Detect which cell encompasses the target text, then output its [x, y] center coordinate. 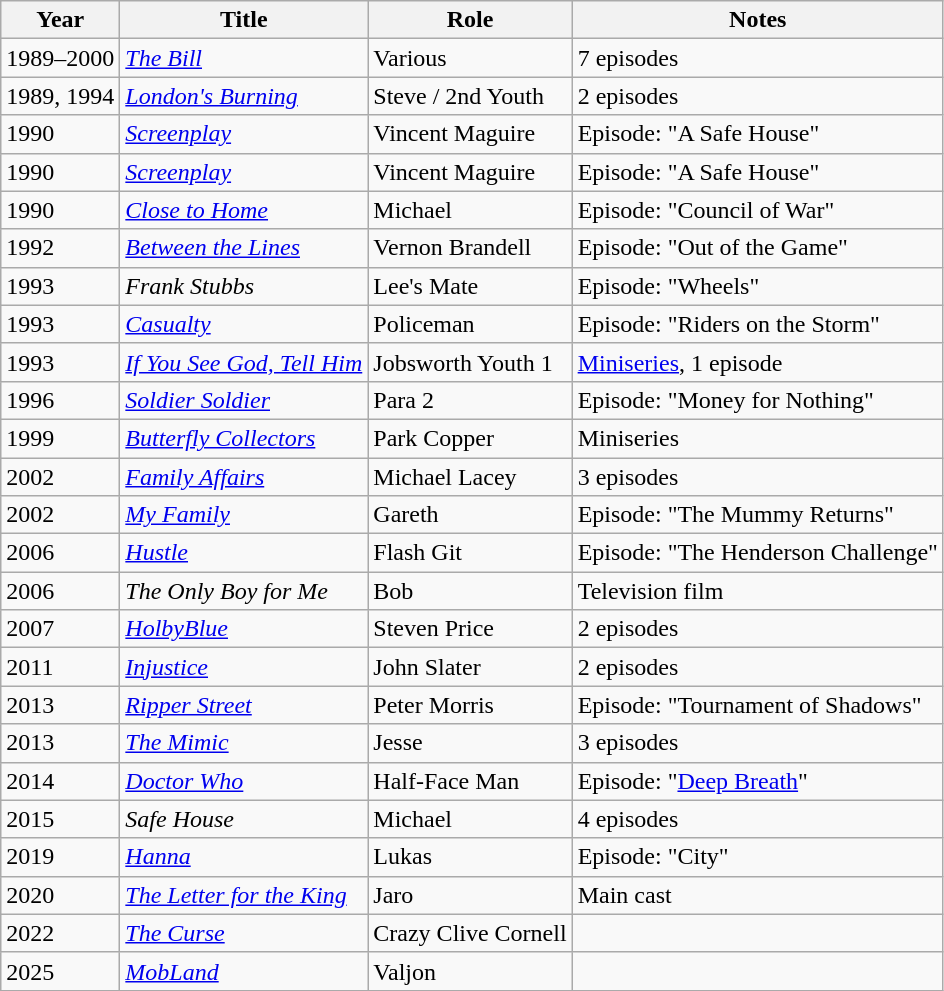
Para 2 [470, 400]
Main cast [758, 895]
Episode: "Money for Nothing" [758, 400]
Episode: "Riders on the Storm" [758, 324]
2011 [60, 667]
Episode: "The Mummy Returns" [758, 515]
2014 [60, 781]
John Slater [470, 667]
Michael Lacey [470, 477]
Miniseries [758, 438]
Frank Stubbs [244, 286]
Between the Lines [244, 248]
Television film [758, 591]
Various [470, 58]
Flash Git [470, 553]
2019 [60, 857]
The Mimic [244, 743]
Policeman [470, 324]
2007 [60, 629]
Steven Price [470, 629]
Notes [758, 20]
MobLand [244, 971]
HolbyBlue [244, 629]
Hustle [244, 553]
Role [470, 20]
Family Affairs [244, 477]
Peter Morris [470, 705]
If You See God, Tell Him [244, 362]
Jesse [470, 743]
Valjon [470, 971]
Injustice [244, 667]
The Curse [244, 933]
Butterfly Collectors [244, 438]
Lukas [470, 857]
Episode: "Out of the Game" [758, 248]
Jaro [470, 895]
Soldier Soldier [244, 400]
Doctor Who [244, 781]
1989–2000 [60, 58]
2022 [60, 933]
Hanna [244, 857]
Episode: "Tournament of Shadows" [758, 705]
Half-Face Man [470, 781]
Lee's Mate [470, 286]
London's Burning [244, 96]
Bob [470, 591]
7 episodes [758, 58]
Jobsworth Youth 1 [470, 362]
Gareth [470, 515]
Episode: "The Henderson Challenge" [758, 553]
Crazy Clive Cornell [470, 933]
Steve / 2nd Youth [470, 96]
The Bill [244, 58]
4 episodes [758, 819]
The Letter for the King [244, 895]
Close to Home [244, 210]
Park Copper [470, 438]
Ripper Street [244, 705]
Episode: "Council of War" [758, 210]
Year [60, 20]
Miniseries, 1 episode [758, 362]
Vernon Brandell [470, 248]
2020 [60, 895]
2025 [60, 971]
1992 [60, 248]
1989, 1994 [60, 96]
Title [244, 20]
1996 [60, 400]
Casualty [244, 324]
Episode: "Deep Breath" [758, 781]
My Family [244, 515]
Episode: "Wheels" [758, 286]
1999 [60, 438]
2015 [60, 819]
Episode: "City" [758, 857]
The Only Boy for Me [244, 591]
Safe House [244, 819]
